Capture the cell that displays the provided text and extract its (X, Y) central coordinate. 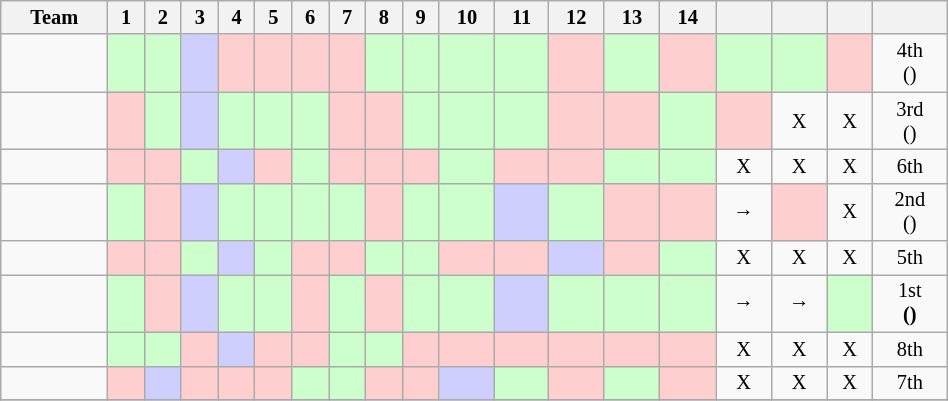
Team (54, 17)
8 (384, 17)
1 (126, 17)
10 (467, 17)
4 (236, 17)
3rd() (910, 121)
5 (274, 17)
5th (910, 258)
7th (910, 383)
6 (310, 17)
12 (576, 17)
7 (348, 17)
13 (632, 17)
8th (910, 349)
3 (200, 17)
14 (688, 17)
6th (910, 166)
1st() (910, 303)
4th() (910, 63)
9 (420, 17)
2nd() (910, 212)
11 (522, 17)
2 (162, 17)
